Find where the given text appears and provide that cell's center as [X, Y] coordinate. 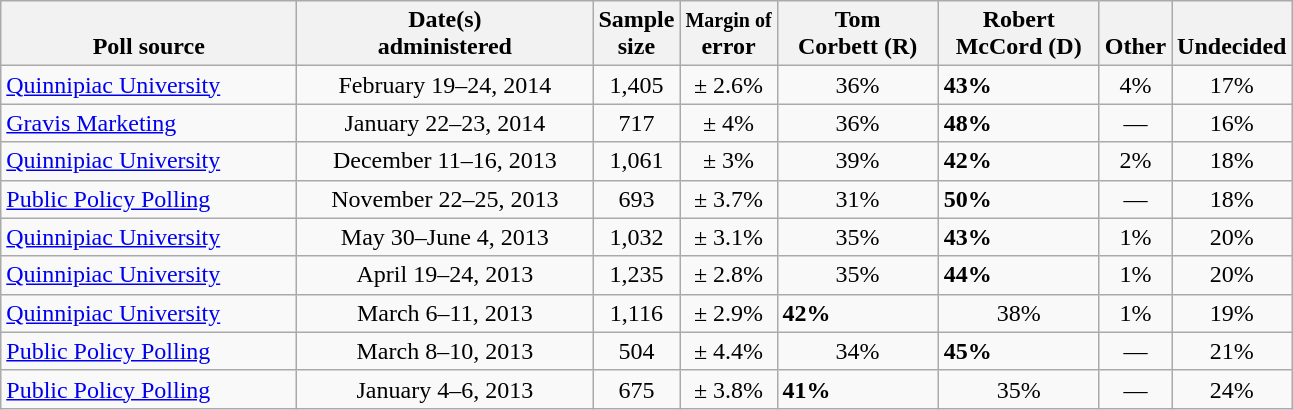
April 19–24, 2013 [445, 275]
39% [858, 161]
± 2.8% [728, 275]
December 11–16, 2013 [445, 161]
TomCorbett (R) [858, 34]
January 22–23, 2014 [445, 123]
50% [1018, 199]
March 6–11, 2013 [445, 313]
1,405 [636, 85]
Samplesize [636, 34]
38% [1018, 313]
19% [1232, 313]
November 22–25, 2013 [445, 199]
Margin oferror [728, 34]
1,061 [636, 161]
1,116 [636, 313]
675 [636, 389]
693 [636, 199]
± 2.6% [728, 85]
2% [1135, 161]
34% [858, 351]
May 30–June 4, 2013 [445, 237]
± 2.9% [728, 313]
4% [1135, 85]
Undecided [1232, 34]
717 [636, 123]
± 4.4% [728, 351]
41% [858, 389]
21% [1232, 351]
January 4–6, 2013 [445, 389]
February 19–24, 2014 [445, 85]
Gravis Marketing [149, 123]
± 3% [728, 161]
Date(s)administered [445, 34]
RobertMcCord (D) [1018, 34]
24% [1232, 389]
17% [1232, 85]
48% [1018, 123]
March 8–10, 2013 [445, 351]
± 4% [728, 123]
± 3.7% [728, 199]
44% [1018, 275]
31% [858, 199]
Other [1135, 34]
16% [1232, 123]
45% [1018, 351]
Poll source [149, 34]
± 3.1% [728, 237]
504 [636, 351]
1,032 [636, 237]
1,235 [636, 275]
± 3.8% [728, 389]
